Extract the (x, y) coordinate from the center of the cell holding the provided text.  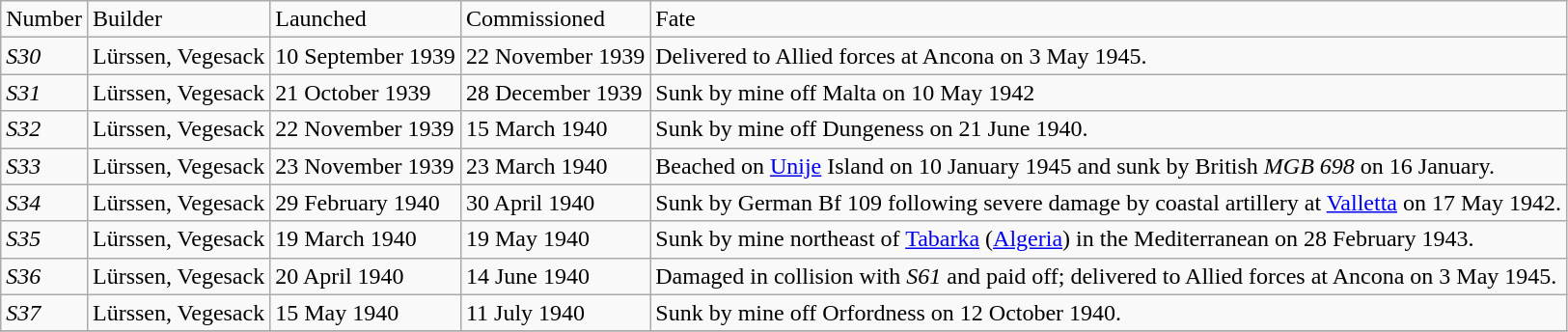
S35 (44, 239)
S32 (44, 129)
30 April 1940 (555, 203)
Sunk by mine northeast of Tabarka (Algeria) in the Mediterranean on 28 February 1943. (1109, 239)
21 October 1939 (366, 93)
Sunk by mine off Orfordness on 12 October 1940. (1109, 313)
S36 (44, 276)
S37 (44, 313)
Number (44, 19)
Sunk by German Bf 109 following severe damage by coastal artillery at Valletta on 17 May 1942. (1109, 203)
28 December 1939 (555, 93)
Commissioned (555, 19)
20 April 1940 (366, 276)
Sunk by mine off Dungeness on 21 June 1940. (1109, 129)
19 May 1940 (555, 239)
10 September 1939 (366, 56)
29 February 1940 (366, 203)
S30 (44, 56)
15 March 1940 (555, 129)
S33 (44, 166)
Sunk by mine off Malta on 10 May 1942 (1109, 93)
Builder (178, 19)
11 July 1940 (555, 313)
Fate (1109, 19)
23 November 1939 (366, 166)
S31 (44, 93)
15 May 1940 (366, 313)
Damaged in collision with S61 and paid off; delivered to Allied forces at Ancona on 3 May 1945. (1109, 276)
19 March 1940 (366, 239)
Launched (366, 19)
Beached on Unije Island on 10 January 1945 and sunk by British MGB 698 on 16 January. (1109, 166)
14 June 1940 (555, 276)
Delivered to Allied forces at Ancona on 3 May 1945. (1109, 56)
23 March 1940 (555, 166)
S34 (44, 203)
